Provide the (x, y) coordinate of the cell's center where the given text is located.  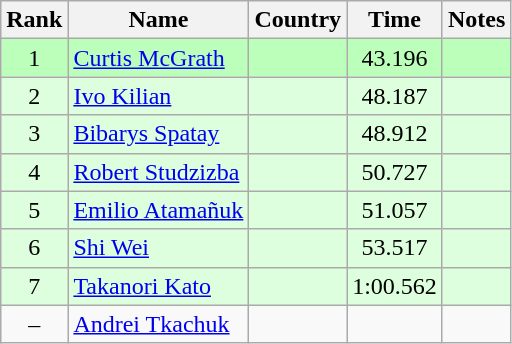
6 (34, 248)
Emilio Atamañuk (158, 210)
Time (395, 20)
51.057 (395, 210)
43.196 (395, 58)
5 (34, 210)
Name (158, 20)
Takanori Kato (158, 286)
48.187 (395, 96)
Rank (34, 20)
1:00.562 (395, 286)
Robert Studzizba (158, 172)
3 (34, 134)
50.727 (395, 172)
– (34, 324)
1 (34, 58)
Shi Wei (158, 248)
53.517 (395, 248)
7 (34, 286)
2 (34, 96)
Curtis McGrath (158, 58)
Country (298, 20)
Ivo Kilian (158, 96)
Bibarys Spatay (158, 134)
4 (34, 172)
48.912 (395, 134)
Notes (476, 20)
Andrei Tkachuk (158, 324)
